Extract the [X, Y] coordinate from the center of the cell holding the provided text.  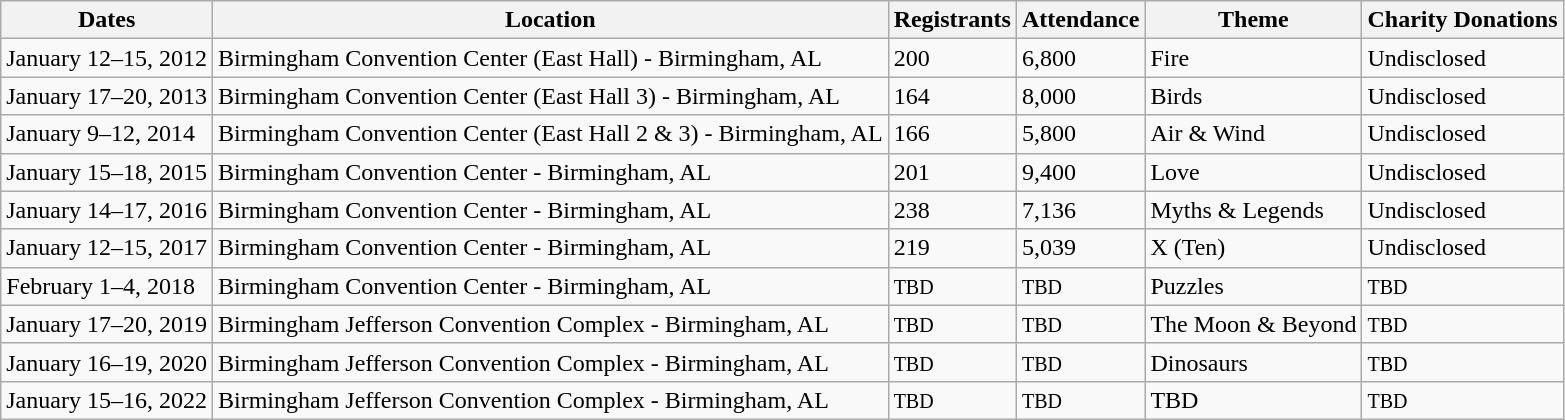
Air & Wind [1254, 134]
201 [952, 172]
5,800 [1080, 134]
X (Ten) [1254, 248]
6,800 [1080, 58]
Registrants [952, 20]
The Moon & Beyond [1254, 324]
164 [952, 96]
January 12–15, 2012 [107, 58]
Charity Donations [1462, 20]
February 1–4, 2018 [107, 286]
Birmingham Convention Center (East Hall) - Birmingham, AL [550, 58]
238 [952, 210]
Puzzles [1254, 286]
January 15–18, 2015 [107, 172]
166 [952, 134]
Dates [107, 20]
January 9–12, 2014 [107, 134]
7,136 [1080, 210]
8,000 [1080, 96]
January 12–15, 2017 [107, 248]
Attendance [1080, 20]
January 17–20, 2013 [107, 96]
9,400 [1080, 172]
Theme [1254, 20]
January 16–19, 2020 [107, 362]
Love [1254, 172]
200 [952, 58]
219 [952, 248]
January 17–20, 2019 [107, 324]
Birmingham Convention Center (East Hall 2 & 3) - Birmingham, AL [550, 134]
January 14–17, 2016 [107, 210]
Myths & Legends [1254, 210]
Location [550, 20]
Birds [1254, 96]
Birmingham Convention Center (East Hall 3) - Birmingham, AL [550, 96]
January 15–16, 2022 [107, 400]
Fire [1254, 58]
5,039 [1080, 248]
Dinosaurs [1254, 362]
